Extract the (x, y) coordinate from the center of the cell holding the provided text.  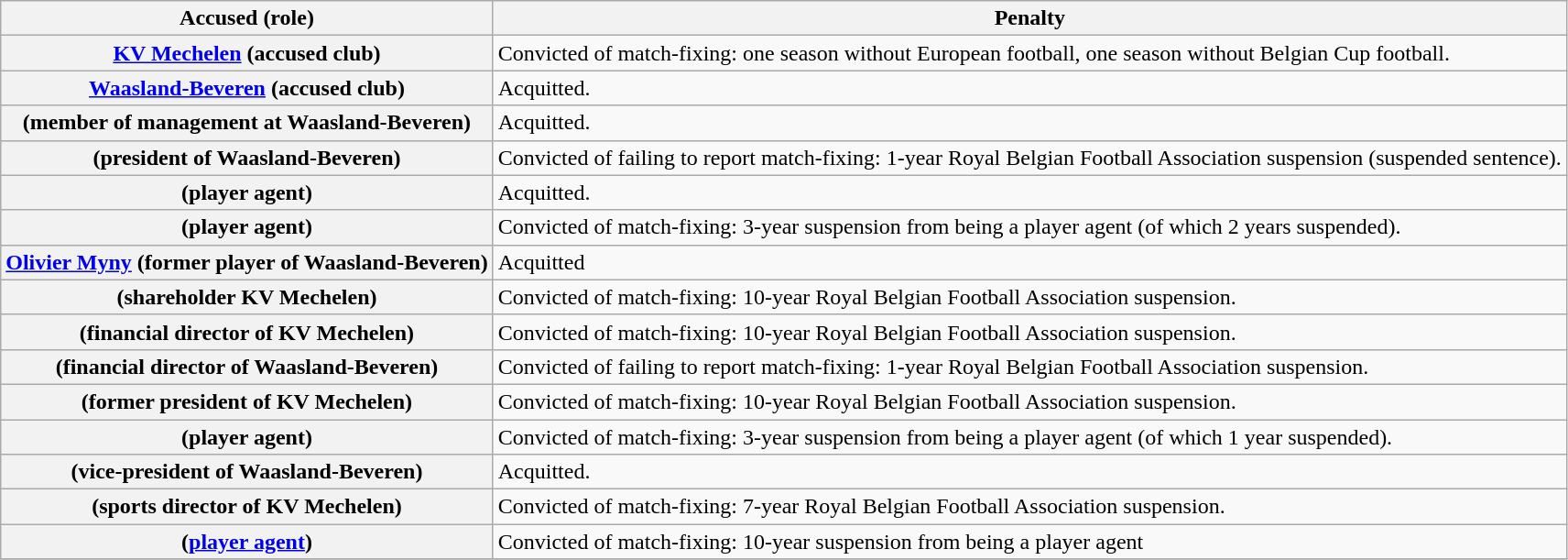
(member of management at Waasland-Beveren) (247, 123)
Convicted of match-fixing: one season without European football, one season without Belgian Cup football. (1029, 53)
(shareholder KV Mechelen) (247, 297)
Acquitted (1029, 262)
Convicted of match-fixing: 3-year suspension from being a player agent (of which 1 year suspended). (1029, 437)
(financial director of KV Mechelen) (247, 332)
Convicted of match-fixing: 3-year suspension from being a player agent (of which 2 years suspended). (1029, 227)
Convicted of match-fixing: 10-year suspension from being a player agent (1029, 542)
(president of Waasland-Beveren) (247, 158)
KV Mechelen (accused club) (247, 53)
(vice-president of Waasland-Beveren) (247, 472)
(financial director of Waasland-Beveren) (247, 367)
(sports director of KV Mechelen) (247, 507)
Convicted of failing to report match-fixing: 1-year Royal Belgian Football Association suspension. (1029, 367)
Accused (role) (247, 18)
Olivier Myny (former player of Waasland-Beveren) (247, 262)
Convicted of match-fixing: 7-year Royal Belgian Football Association suspension. (1029, 507)
Convicted of failing to report match-fixing: 1-year Royal Belgian Football Association suspension (suspended sentence). (1029, 158)
Waasland-Beveren (accused club) (247, 88)
Penalty (1029, 18)
(former president of KV Mechelen) (247, 401)
